From the cell containing the given text, extract its center point as (X, Y) coordinate. 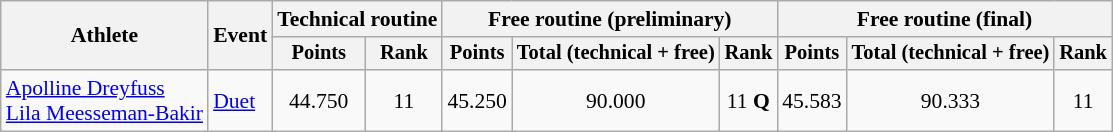
45.250 (476, 100)
Free routine (final) (944, 19)
Free routine (preliminary) (610, 19)
Event (240, 36)
Athlete (104, 36)
90.333 (951, 100)
Duet (240, 100)
11 Q (749, 100)
44.750 (318, 100)
Technical routine (357, 19)
45.583 (812, 100)
Apolline DreyfussLila Meesseman-Bakir (104, 100)
90.000 (616, 100)
